Search for the cell housing the specified text and yield its [X, Y] center coordinate. 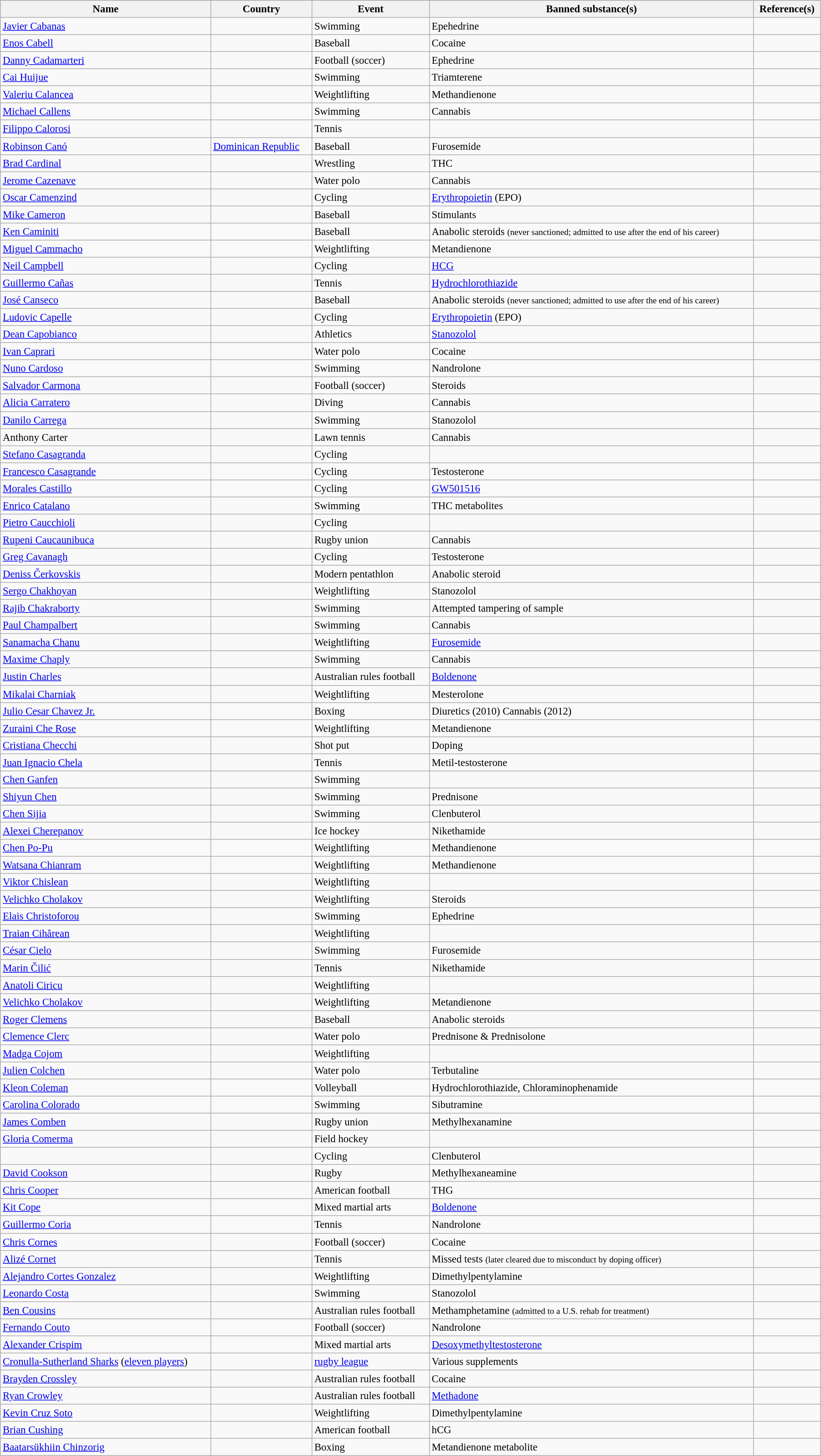
Anatoli Ciricu [106, 985]
Michael Callens [106, 112]
Various supplements [591, 1362]
Enrico Catalano [106, 506]
Chen Ganfen [106, 780]
GW501516 [591, 489]
Rupeni Caucaunibuca [106, 540]
Alexander Crispim [106, 1344]
Methadone [591, 1396]
Sanamacha Chanu [106, 643]
Elais Christoforou [106, 916]
Morales Castillo [106, 489]
Methylhexaneamine [591, 1173]
Athletics [371, 334]
Shot put [371, 745]
Madga Cojom [106, 1053]
Methamphetamine (admitted to a U.S. rehab for treatment) [591, 1310]
Kevin Cruz Soto [106, 1413]
Name [106, 9]
Metil-testosterone [591, 762]
César Cielo [106, 951]
Diving [371, 403]
Shiyun Chen [106, 797]
Justin Charles [106, 677]
James Comben [106, 1122]
Fernando Couto [106, 1328]
Salvador Carmona [106, 386]
José Canseco [106, 300]
Pietro Caucchioli [106, 523]
Viktor Chislean [106, 882]
Filippo Calorosi [106, 129]
THC metabolites [591, 506]
Brad Cardinal [106, 163]
Methylhexanamine [591, 1122]
Clemence Clerc [106, 1037]
Banned substance(s) [591, 9]
Chris Cooper [106, 1190]
Ryan Crowley [106, 1396]
Ice hockey [371, 831]
Nuno Cardoso [106, 368]
Mikalai Charniak [106, 694]
Miguel Cammacho [106, 249]
Dean Capobianco [106, 334]
Hydrochlorothiazide [591, 283]
Triamterene [591, 77]
Neil Campbell [106, 266]
Rugby [371, 1173]
Epehedrine [591, 26]
Deniss Čerkovskis [106, 574]
THC [591, 163]
Attempted tampering of sample [591, 608]
Javier Cabanas [106, 26]
Traian Cihărean [106, 934]
Ludovic Capelle [106, 317]
Alejandro Cortes Gonzalez [106, 1276]
Paul Champalbert [106, 625]
Kit Cope [106, 1207]
Terbutaline [591, 1071]
Gloria Comerma [106, 1139]
Mike Cameron [106, 215]
Danny Cadamarteri [106, 61]
Roger Clemens [106, 1019]
Carolina Colorado [106, 1105]
Valeriu Calancea [106, 95]
Juan Ignacio Chela [106, 762]
Alicia Carratero [106, 403]
Stimulants [591, 215]
Doping [591, 745]
Hydrochlorothiazide, Chloraminophenamide [591, 1088]
Brian Cushing [106, 1430]
Country [262, 9]
Lawn tennis [371, 437]
Sergo Chakhoyan [106, 591]
Dominican Republic [262, 146]
Ivan Caprari [106, 352]
Sibutramine [591, 1105]
Chen Po-Pu [106, 848]
Zuraini Che Rose [106, 728]
Greg Cavanagh [106, 557]
Robinson Canó [106, 146]
Anabolic steroids [591, 1019]
Diuretics (2010) Cannabis (2012) [591, 711]
Wrestling [371, 163]
Event [371, 9]
Cai Huijue [106, 77]
hCG [591, 1430]
Brayden Crossley [106, 1379]
Prednisone [591, 797]
Cristiana Checchi [106, 745]
Guillermo Coria [106, 1225]
Oscar Camenzind [106, 197]
Enos Cabell [106, 43]
Anthony Carter [106, 437]
Alexei Cherepanov [106, 831]
Ben Cousins [106, 1310]
Chris Cornes [106, 1242]
Ken Caminiti [106, 232]
rugby league [371, 1362]
Volleyball [371, 1088]
Rajib Chakraborty [106, 608]
Stefano Casagranda [106, 454]
HCG [591, 266]
Leonardo Costa [106, 1293]
Metandienone metabolite [591, 1447]
Kleon Coleman [106, 1088]
David Cookson [106, 1173]
Julio Cesar Chavez Jr. [106, 711]
Francesco Casagrande [106, 471]
THG [591, 1190]
Mesterolone [591, 694]
Guillermo Cañas [106, 283]
Marin Čilić [106, 968]
Julien Colchen [106, 1071]
Field hockey [371, 1139]
Anabolic steroid [591, 574]
Alizé Cornet [106, 1259]
Jerome Cazenave [106, 180]
Prednisone & Prednisolone [591, 1037]
Missed tests (later cleared due to misconduct by doping officer) [591, 1259]
Baatarsükhiin Chinzorig [106, 1447]
Desoxymethyltestosterone [591, 1344]
Watsana Chianram [106, 865]
Maxime Chaply [106, 660]
Chen Sijia [106, 814]
Cronulla-Sutherland Sharks (eleven players) [106, 1362]
Danilo Carrega [106, 420]
Reference(s) [787, 9]
Modern pentathlon [371, 574]
